Determine the (X, Y) coordinate at the center of the cell enclosing the given text.  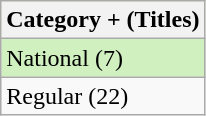
Regular (22) (103, 96)
Category + (Titles) (103, 20)
National (7) (103, 58)
